Extract the [X, Y] coordinate from the center of the cell holding the provided text.  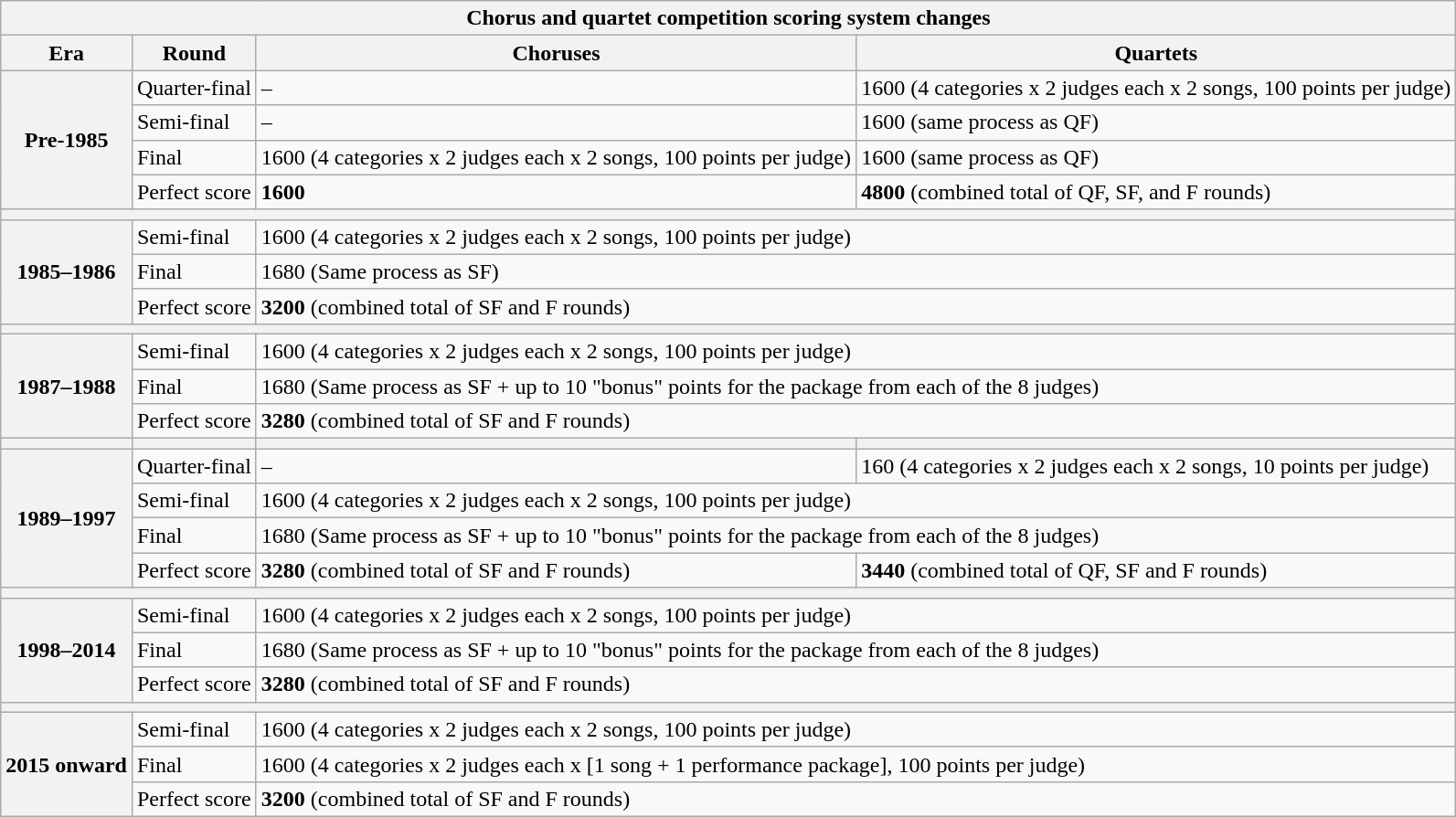
1600 [556, 192]
1989–1997 [67, 518]
Round [194, 53]
1600 (4 categories x 2 judges each x [1 song + 1 performance package], 100 points per judge) [856, 764]
Choruses [556, 53]
3440 (combined total of QF, SF and F rounds) [1156, 570]
2015 onward [67, 764]
Pre-1985 [67, 140]
Era [67, 53]
1985–1986 [67, 271]
1987–1988 [67, 386]
160 (4 categories x 2 judges each x 2 songs, 10 points per judge) [1156, 466]
Quartets [1156, 53]
4800 (combined total of QF, SF, and F rounds) [1156, 192]
1998–2014 [67, 650]
Chorus and quartet competition scoring system changes [728, 18]
1680 (Same process as SF) [856, 271]
